Detect which cell encompasses the target text, then output its [X, Y] center coordinate. 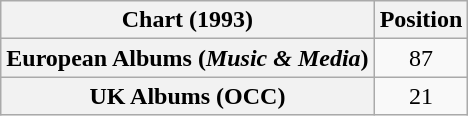
Position [421, 20]
21 [421, 96]
Chart (1993) [188, 20]
UK Albums (OCC) [188, 96]
87 [421, 58]
European Albums (Music & Media) [188, 58]
